Find where the given text appears and provide that cell's center as (X, Y) coordinate. 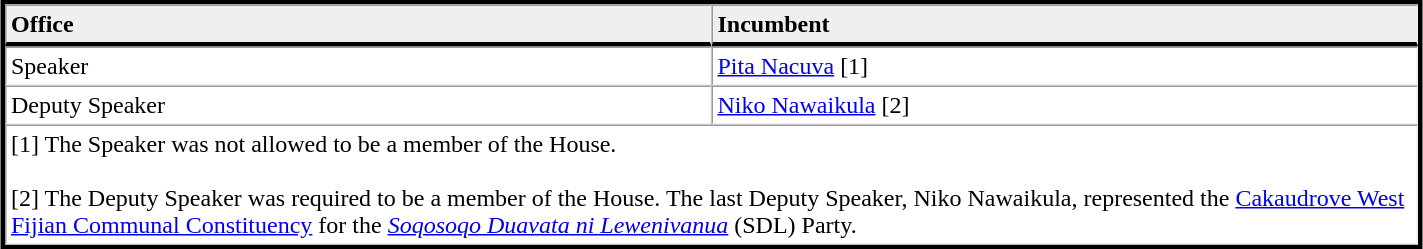
Niko Nawaikula [2] (1065, 106)
Office (358, 25)
Pita Nacuva [1] (1065, 66)
Speaker (358, 66)
Deputy Speaker (358, 106)
Incumbent (1065, 25)
